For the text-containing cell, return its midpoint in [X, Y] coordinate format. 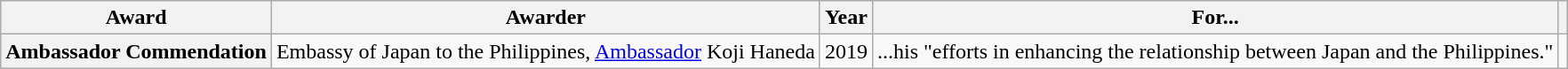
Year [846, 18]
...his "efforts in enhancing the relationship between Japan and the Philippines." [1214, 51]
Award [137, 18]
2019 [846, 51]
Ambassador Commendation [137, 51]
Awarder [546, 18]
For... [1214, 18]
Embassy of Japan to the Philippines, Ambassador Koji Haneda [546, 51]
